Detect which cell encompasses the target text, then output its (X, Y) center coordinate. 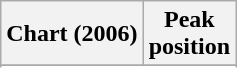
Peakposition (189, 34)
Chart (2006) (72, 34)
